Return (x, y) of the center of cell containing provided text 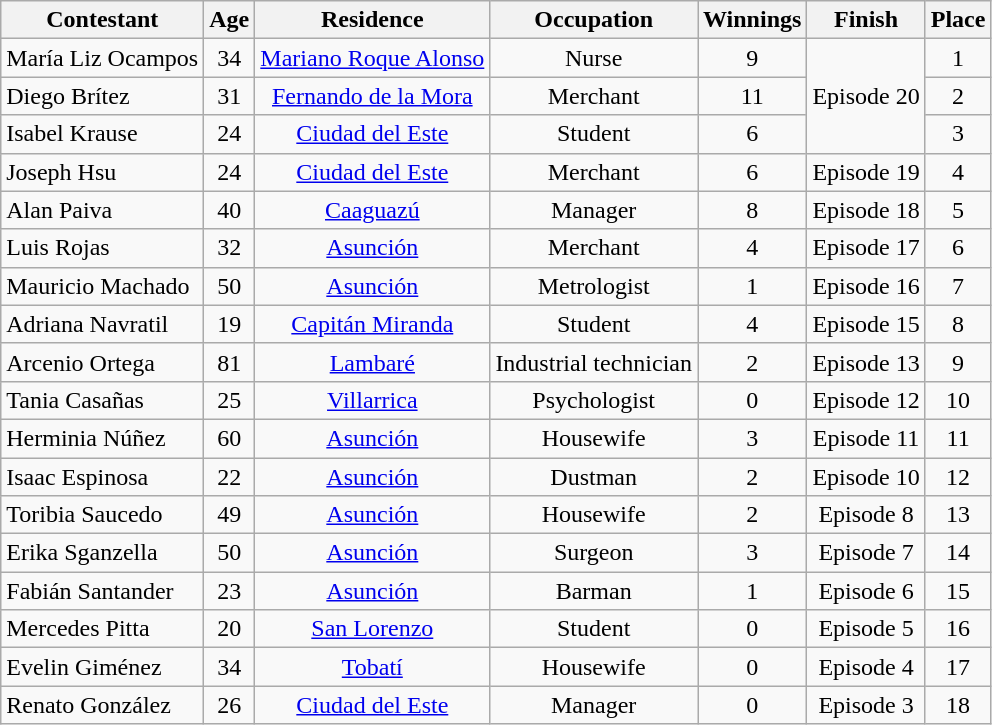
15 (958, 591)
Mariano Roque Alonso (372, 58)
13 (958, 515)
20 (230, 629)
16 (958, 629)
Episode 20 (866, 96)
Episode 5 (866, 629)
Episode 10 (866, 477)
Occupation (594, 20)
Mauricio Machado (102, 286)
5 (958, 210)
81 (230, 362)
14 (958, 553)
Erika Sganzella (102, 553)
San Lorenzo (372, 629)
49 (230, 515)
Winnings (752, 20)
Joseph Hsu (102, 172)
Lambaré (372, 362)
Episode 11 (866, 438)
10 (958, 400)
Evelin Giménez (102, 667)
Episode 8 (866, 515)
Episode 7 (866, 553)
Episode 15 (866, 324)
Industrial technician (594, 362)
Tobatí (372, 667)
7 (958, 286)
Episode 19 (866, 172)
Capitán Miranda (372, 324)
Caaguazú (372, 210)
31 (230, 96)
Fabián Santander (102, 591)
12 (958, 477)
Episode 12 (866, 400)
Mercedes Pitta (102, 629)
Episode 13 (866, 362)
Episode 17 (866, 248)
Place (958, 20)
Renato González (102, 705)
60 (230, 438)
Dustman (594, 477)
40 (230, 210)
Toribia Saucedo (102, 515)
23 (230, 591)
Nurse (594, 58)
Tania Casañas (102, 400)
32 (230, 248)
Residence (372, 20)
Herminia Núñez (102, 438)
Episode 6 (866, 591)
Episode 4 (866, 667)
Isaac Espinosa (102, 477)
Villarrica (372, 400)
Episode 3 (866, 705)
Episode 16 (866, 286)
Finish (866, 20)
María Liz Ocampos (102, 58)
18 (958, 705)
Adriana Navratil (102, 324)
Surgeon (594, 553)
Contestant (102, 20)
17 (958, 667)
Psychologist (594, 400)
Alan Paiva (102, 210)
25 (230, 400)
Barman (594, 591)
Age (230, 20)
19 (230, 324)
Diego Brítez (102, 96)
Isabel Krause (102, 134)
Arcenio Ortega (102, 362)
Luis Rojas (102, 248)
26 (230, 705)
22 (230, 477)
Fernando de la Mora (372, 96)
Episode 18 (866, 210)
Metrologist (594, 286)
